From the cell containing the given text, extract its center point as [x, y] coordinate. 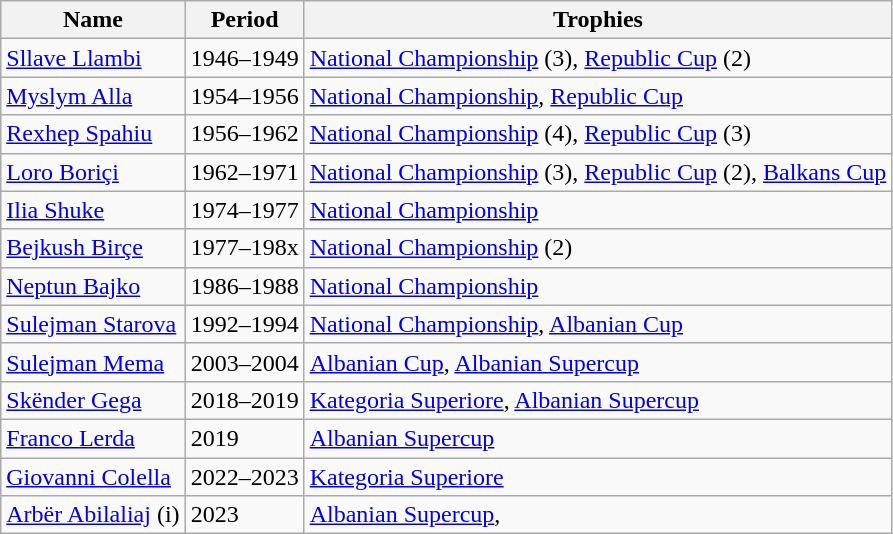
Franco Lerda [93, 438]
Name [93, 20]
National Championship (2) [598, 248]
2023 [244, 515]
2003–2004 [244, 362]
Giovanni Colella [93, 477]
1986–1988 [244, 286]
1954–1956 [244, 96]
1974–1977 [244, 210]
Period [244, 20]
Kategoria Superiore [598, 477]
Albanian Cup, Albanian Supercup [598, 362]
Sulejman Starova [93, 324]
Skënder Gega [93, 400]
Loro Boriçi [93, 172]
Neptun Bajko [93, 286]
Sulejman Mema [93, 362]
National Championship (4), Republic Cup (3) [598, 134]
Rexhep Spahiu [93, 134]
2022–2023 [244, 477]
Albanian Supercup, [598, 515]
Sllave Llambi [93, 58]
Myslym Alla [93, 96]
Ilia Shuke [93, 210]
2019 [244, 438]
1956–1962 [244, 134]
Kategoria Superiore, Albanian Supercup [598, 400]
1962–1971 [244, 172]
1946–1949 [244, 58]
2018–2019 [244, 400]
National Championship, Albanian Cup [598, 324]
Trophies [598, 20]
Arbër Abilaliaj (i) [93, 515]
1977–198x [244, 248]
Bejkush Birçe [93, 248]
National Championship (3), Republic Cup (2) [598, 58]
National Championship, Republic Cup [598, 96]
Albanian Supercup [598, 438]
National Championship (3), Republic Cup (2), Balkans Cup [598, 172]
1992–1994 [244, 324]
